Capture the cell that displays the provided text and extract its (X, Y) central coordinate. 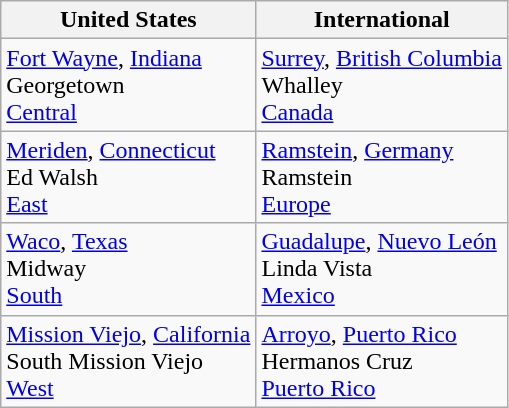
Meriden, Connecticut Ed Walsh East (128, 177)
Ramstein, Germany Ramstein Europe (382, 177)
Mission Viejo, California South Mission Viejo West (128, 361)
International (382, 20)
Fort Wayne, Indiana Georgetown Central (128, 85)
Surrey, British Columbia Whalley Canada (382, 85)
United States (128, 20)
Guadalupe, Nuevo León Linda Vista Mexico (382, 269)
Waco, Texas Midway South (128, 269)
Arroyo, Puerto Rico Hermanos Cruz Puerto Rico (382, 361)
